Search for the cell housing the specified text and yield its (x, y) center coordinate. 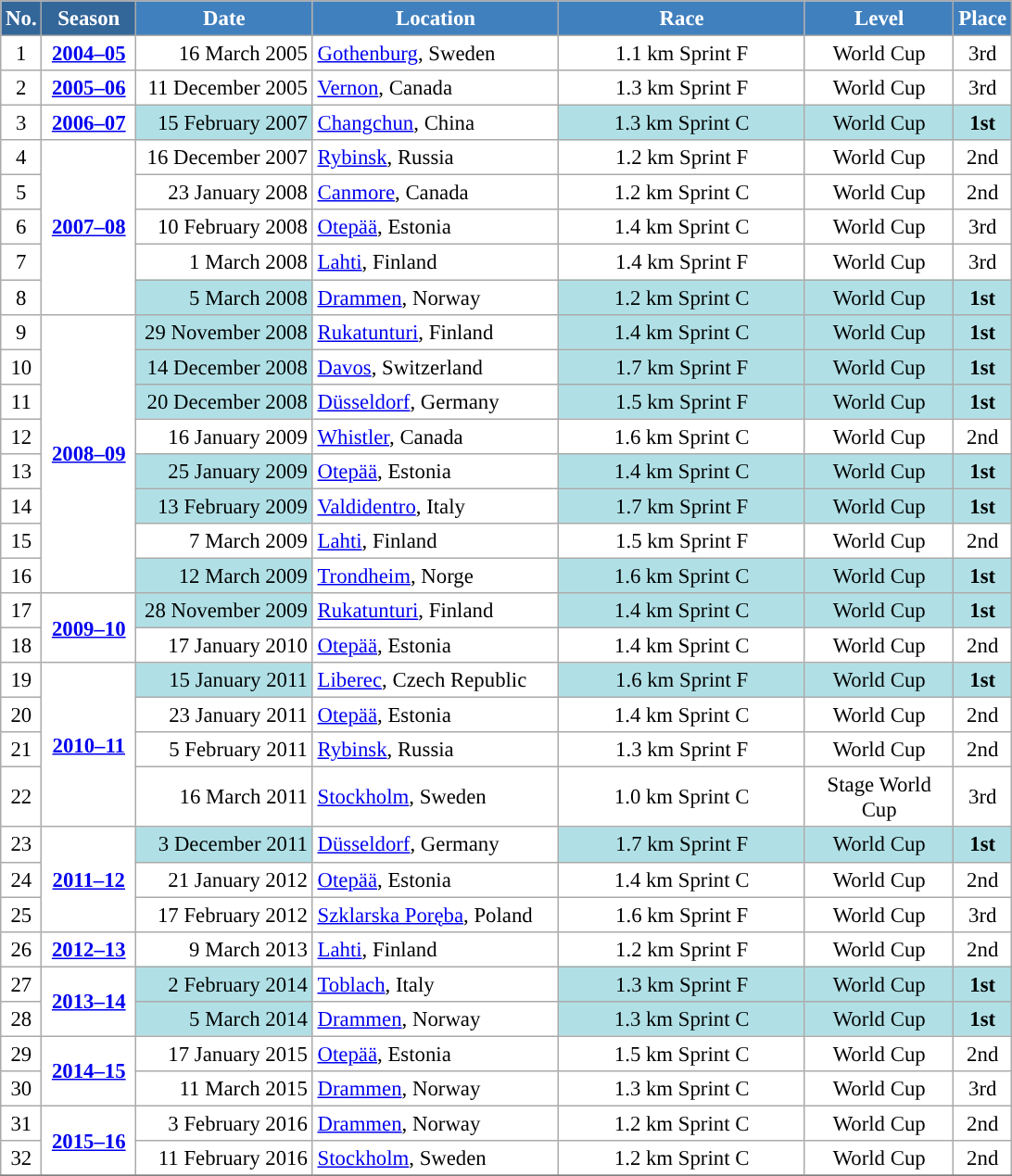
10 (21, 367)
19 (21, 680)
20 (21, 715)
16 March 2005 (224, 54)
23 (21, 845)
1.0 km Sprint C (682, 797)
29 November 2008 (224, 332)
30 (21, 1089)
Toblach, Italy (436, 984)
Place (982, 19)
5 (21, 193)
14 (21, 506)
Szklarska Poręba, Poland (436, 915)
11 December 2005 (224, 88)
11 March 2015 (224, 1089)
1.5 km Sprint C (682, 1054)
23 January 2008 (224, 193)
7 (21, 262)
21 January 2012 (224, 879)
2015–16 (89, 1140)
22 (21, 797)
15 February 2007 (224, 123)
11 (21, 401)
1.1 km Sprint F (682, 54)
2007–08 (89, 227)
27 (21, 984)
16 March 2011 (224, 797)
3 December 2011 (224, 845)
Trondheim, Norge (436, 575)
13 February 2009 (224, 506)
5 March 2008 (224, 297)
18 (21, 646)
Canmore, Canada (436, 193)
15 (21, 541)
Stage World Cup (879, 797)
Whistler, Canada (436, 436)
31 (21, 1123)
2009–10 (89, 628)
25 January 2009 (224, 472)
2012–13 (89, 949)
11 February 2016 (224, 1158)
2005–06 (89, 88)
21 (21, 750)
14 December 2008 (224, 367)
Changchun, China (436, 123)
3 February 2016 (224, 1123)
No. (21, 19)
28 (21, 1019)
2014–15 (89, 1071)
1 March 2008 (224, 262)
4 (21, 158)
Date (224, 19)
2 (21, 88)
13 (21, 472)
17 (21, 611)
2004–05 (89, 54)
15 January 2011 (224, 680)
12 March 2009 (224, 575)
5 March 2014 (224, 1019)
2011–12 (89, 880)
Liberec, Czech Republic (436, 680)
2013–14 (89, 1001)
1 (21, 54)
Season (89, 19)
Gothenburg, Sweden (436, 54)
9 March 2013 (224, 949)
Davos, Switzerland (436, 367)
3 (21, 123)
17 February 2012 (224, 915)
2006–07 (89, 123)
16 December 2007 (224, 158)
20 December 2008 (224, 401)
2008–09 (89, 454)
28 November 2009 (224, 611)
17 January 2015 (224, 1054)
2010–11 (89, 745)
Valdidentro, Italy (436, 506)
Location (436, 19)
Race (682, 19)
16 January 2009 (224, 436)
Level (879, 19)
Vernon, Canada (436, 88)
32 (21, 1158)
8 (21, 297)
2 February 2014 (224, 984)
17 January 2010 (224, 646)
24 (21, 879)
5 February 2011 (224, 750)
23 January 2011 (224, 715)
29 (21, 1054)
25 (21, 915)
6 (21, 227)
1.4 km Sprint F (682, 262)
26 (21, 949)
16 (21, 575)
10 February 2008 (224, 227)
7 March 2009 (224, 541)
9 (21, 332)
12 (21, 436)
